Return the (X, Y) coordinate for the center point of the cell that contains the specified text.  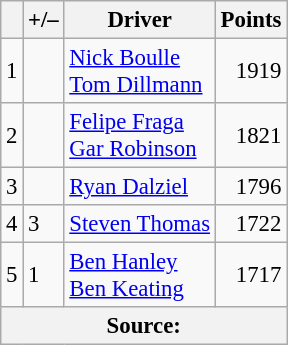
2 (12, 136)
Nick Boulle Tom Dillmann (140, 72)
1722 (250, 224)
1717 (250, 276)
5 (12, 276)
+/– (44, 20)
Ben Hanley Ben Keating (140, 276)
Driver (140, 20)
Felipe Fraga Gar Robinson (140, 136)
Ryan Dalziel (140, 187)
1796 (250, 187)
1919 (250, 72)
4 (12, 224)
Steven Thomas (140, 224)
1821 (250, 136)
Points (250, 20)
